Output the [X, Y] coordinate of the center of the cell containing the given text.  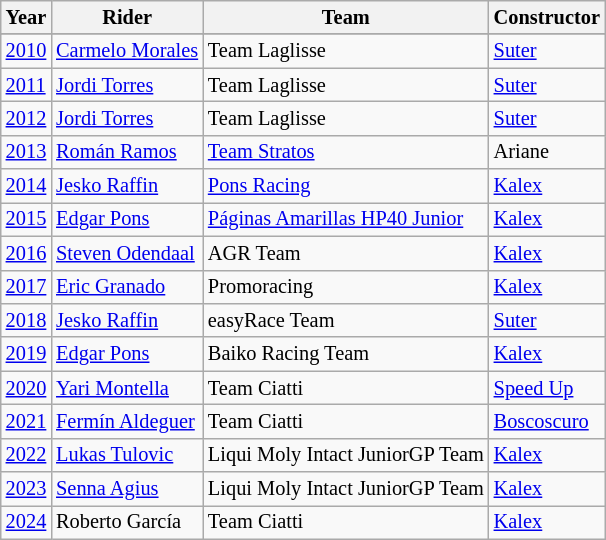
Pons Racing [346, 186]
Speed Up [547, 388]
Ariane [547, 152]
Boscoscuro [547, 421]
2022 [26, 455]
Promoracing [346, 287]
2024 [26, 522]
Páginas Amarillas HP40 Junior [346, 219]
2011 [26, 85]
2021 [26, 421]
2014 [26, 186]
2023 [26, 489]
2019 [26, 354]
2017 [26, 287]
Baiko Racing Team [346, 354]
Román Ramos [127, 152]
AGR Team [346, 253]
Year [26, 17]
Lukas Tulovic [127, 455]
Yari Montella [127, 388]
Constructor [547, 17]
Eric Granado [127, 287]
2013 [26, 152]
2016 [26, 253]
easyRace Team [346, 320]
2010 [26, 51]
2018 [26, 320]
Steven Odendaal [127, 253]
Team [346, 17]
Rider [127, 17]
Team Stratos [346, 152]
Fermín Aldeguer [127, 421]
Roberto García [127, 522]
2015 [26, 219]
Carmelo Morales [127, 51]
2020 [26, 388]
2012 [26, 118]
Senna Agius [127, 489]
